Identify which cell holds the provided text, then report its (X, Y) central coordinate. 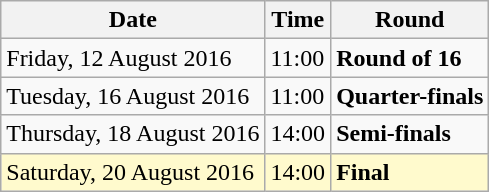
Tuesday, 16 August 2016 (133, 96)
Round of 16 (410, 58)
Round (410, 20)
Quarter-finals (410, 96)
Saturday, 20 August 2016 (133, 172)
Semi-finals (410, 134)
Time (298, 20)
Friday, 12 August 2016 (133, 58)
Final (410, 172)
Thursday, 18 August 2016 (133, 134)
Date (133, 20)
